From the cell containing the given text, extract its center point as [X, Y] coordinate. 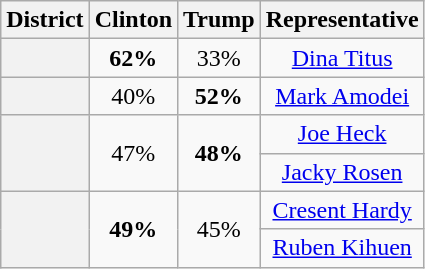
52% [220, 96]
62% [133, 58]
Dina Titus [342, 58]
Trump [220, 20]
Jacky Rosen [342, 172]
40% [133, 96]
District [45, 20]
33% [220, 58]
Joe Heck [342, 134]
Representative [342, 20]
47% [133, 153]
49% [133, 229]
Mark Amodei [342, 96]
45% [220, 229]
Cresent Hardy [342, 210]
48% [220, 153]
Clinton [133, 20]
Ruben Kihuen [342, 248]
